Extract the (X, Y) coordinate from the center of the cell holding the provided text.  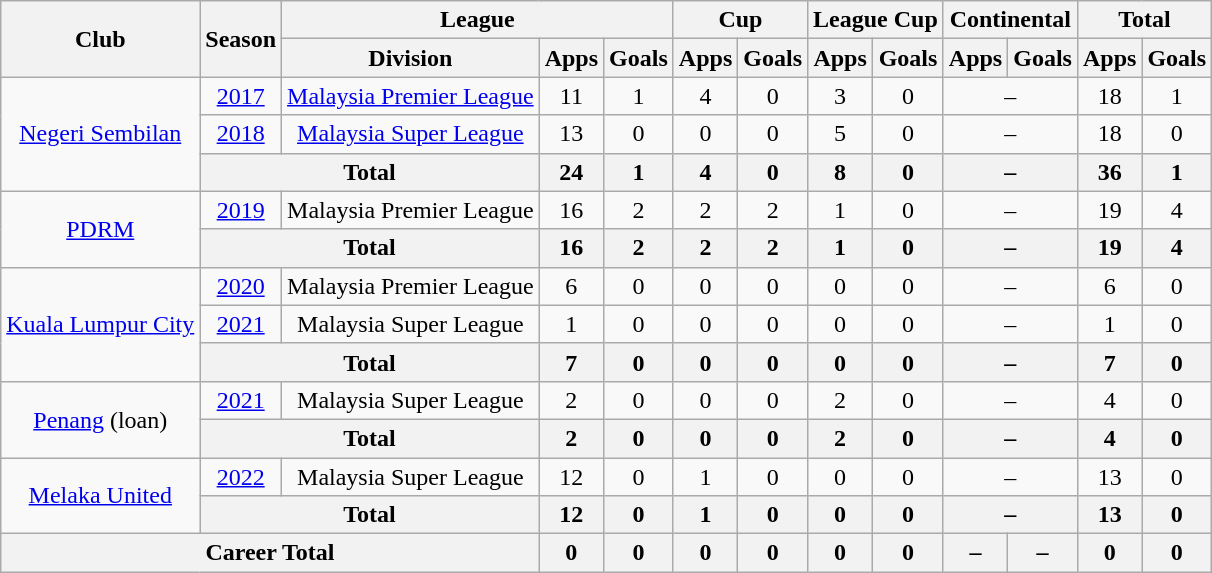
2017 (241, 96)
League Cup (876, 20)
Melaka United (100, 496)
2020 (241, 286)
Division (411, 58)
2018 (241, 134)
8 (840, 172)
5 (840, 134)
Cup (740, 20)
Career Total (270, 553)
Continental (1010, 20)
24 (571, 172)
League (478, 20)
Club (100, 39)
PDRM (100, 229)
11 (571, 96)
3 (840, 96)
Negeri Sembilan (100, 134)
36 (1109, 172)
Season (241, 39)
2019 (241, 210)
2022 (241, 477)
Kuala Lumpur City (100, 324)
Penang (loan) (100, 419)
